Detect which cell encompasses the target text, then output its [X, Y] center coordinate. 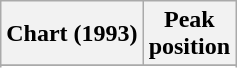
Peak position [189, 34]
Chart (1993) [72, 34]
